Find where the given text appears and provide that cell's center as [x, y] coordinate. 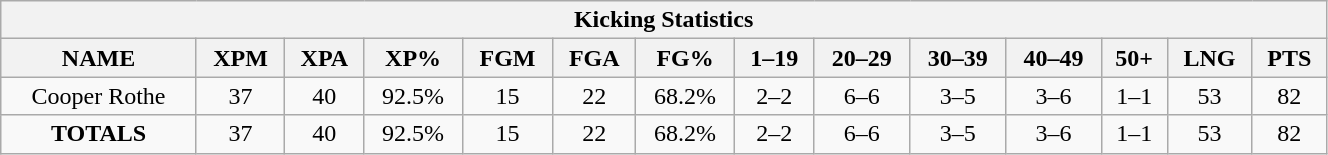
50+ [1134, 58]
40–49 [1054, 58]
Cooper Rothe [99, 96]
Kicking Statistics [664, 20]
LNG [1210, 58]
20–29 [862, 58]
FGA [594, 58]
PTS [1289, 58]
XPA [324, 58]
FGM [507, 58]
NAME [99, 58]
XP% [413, 58]
1–19 [774, 58]
TOTALS [99, 134]
30–39 [958, 58]
FG% [685, 58]
XPM [240, 58]
